Find where the given text appears and provide that cell's center as [x, y] coordinate. 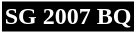
SG 2007 BQ [68, 17]
